Identify which cell holds the provided text, then report its [x, y] central coordinate. 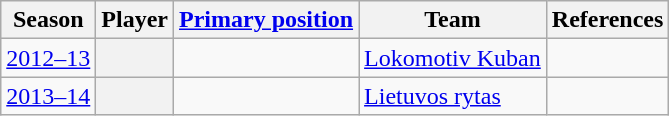
Team [453, 20]
Lietuvos rytas [453, 96]
Primary position [266, 20]
References [608, 20]
Lokomotiv Kuban [453, 58]
Season [48, 20]
2013–14 [48, 96]
Player [135, 20]
2012–13 [48, 58]
